Search for the cell housing the specified text and yield its (X, Y) center coordinate. 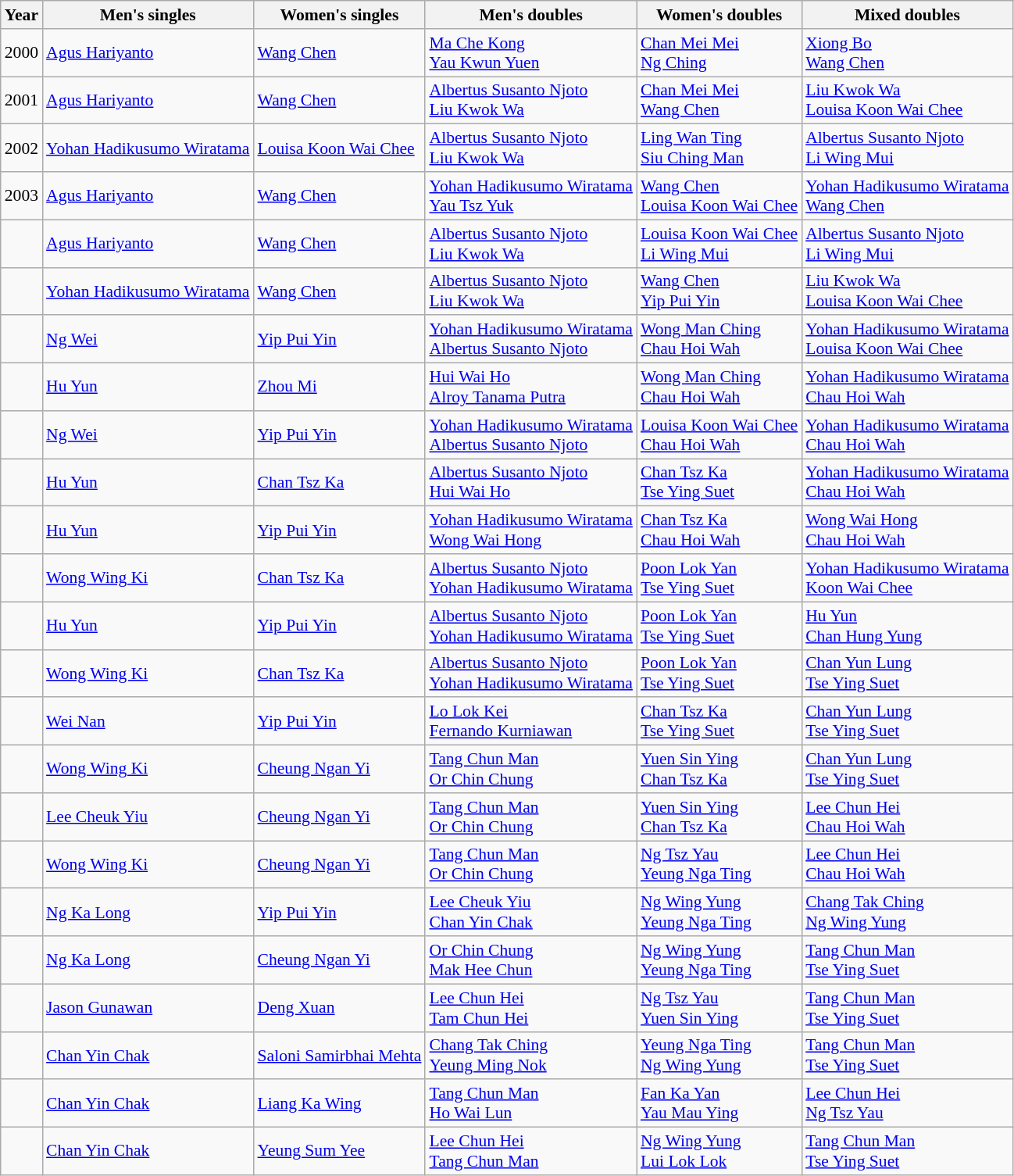
2000 (22, 53)
Ma Che KongYau Kwun Yuen (530, 53)
Chan Tsz KaChau Hoi Wah (719, 530)
Yeung Sum Yee (340, 1152)
Ng Tsz YauYuen Sin Ying (719, 1008)
Yohan Hadikusumo WiratamaKoon Wai Chee (907, 578)
Men's singles (148, 15)
Louisa Koon Wai CheeLi Wing Mui (719, 244)
2002 (22, 148)
Yohan Hadikusumo WiratamaWong Wai Hong (530, 530)
Yohan Hadikusumo WiratamaWang Chen (907, 195)
Hu YunChan Hung Yung (907, 625)
Lee Cheuk Yiu (148, 817)
Fan Ka YanYau Mau Ying (719, 1103)
Liang Ka Wing (340, 1103)
Deng Xuan (340, 1008)
Xiong BoWang Chen (907, 53)
Chang Tak ChingYeung Ming Nok (530, 1055)
Wei Nan (148, 722)
Wong Wai HongChau Hoi Wah (907, 530)
Zhou Mi (340, 388)
Lo Lok KeiFernando Kurniawan (530, 722)
Lee Chun HeiTang Chun Man (530, 1152)
Year (22, 15)
Yohan Hadikusumo WiratamaYau Tsz Yuk (530, 195)
Ng Tsz YauYeung Nga Ting (719, 864)
Chang Tak ChingNg Wing Yung (907, 913)
Mixed doubles (907, 15)
Women's singles (340, 15)
Albertus Susanto NjotoHui Wai Ho (530, 483)
Or Chin ChungMak Hee Chun (530, 960)
Hui Wai HoAlroy Tanama Putra (530, 388)
Lee Chun HeiTam Chun Hei (530, 1008)
Tang Chun ManHo Wai Lun (530, 1103)
Yohan Hadikusumo WiratamaLouisa Koon Wai Chee (907, 339)
2003 (22, 195)
Chan Mei MeiWang Chen (719, 100)
Louisa Koon Wai Chee (340, 148)
Jason Gunawan (148, 1008)
Louisa Koon Wai CheeChau Hoi Wah (719, 434)
Lee Chun HeiNg Tsz Yau (907, 1103)
Men's doubles (530, 15)
Ng Wing YungLui Lok Lok (719, 1152)
Chan Mei MeiNg Ching (719, 53)
Ling Wan TingSiu Ching Man (719, 148)
Women's doubles (719, 15)
2001 (22, 100)
Wang ChenLouisa Koon Wai Chee (719, 195)
Lee Cheuk YiuChan Yin Chak (530, 913)
Saloni Samirbhai Mehta (340, 1055)
Wang ChenYip Pui Yin (719, 291)
Yeung Nga TingNg Wing Yung (719, 1055)
